Extract the [X, Y] coordinate from the center of the cell holding the provided text.  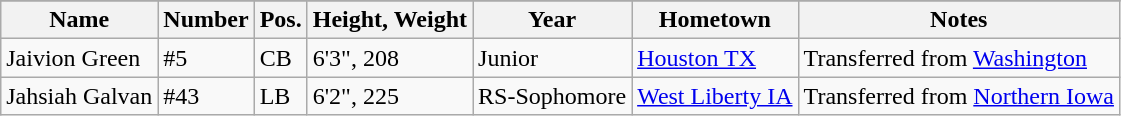
Name [80, 20]
Pos. [280, 20]
CB [280, 58]
Notes [958, 20]
Jahsiah Galvan [80, 96]
6'3", 208 [390, 58]
Jaivion Green [80, 58]
6'2", 225 [390, 96]
Junior [552, 58]
Houston TX [715, 58]
Transferred from Northern Iowa [958, 96]
#43 [206, 96]
Year [552, 20]
Hometown [715, 20]
LB [280, 96]
RS-Sophomore [552, 96]
Number [206, 20]
West Liberty IA [715, 96]
Height, Weight [390, 20]
Transferred from Washington [958, 58]
#5 [206, 58]
